Extract the (X, Y) coordinate from the center of the cell holding the provided text.  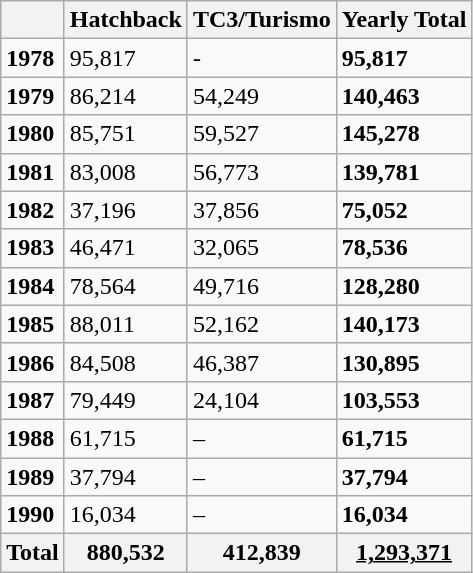
TC3/Turismo (262, 20)
49,716 (262, 286)
1988 (33, 438)
78,536 (404, 248)
1990 (33, 515)
86,214 (126, 96)
1978 (33, 58)
75,052 (404, 210)
1,293,371 (404, 553)
Hatchback (126, 20)
Total (33, 553)
1986 (33, 362)
1983 (33, 248)
88,011 (126, 324)
52,162 (262, 324)
78,564 (126, 286)
37,856 (262, 210)
59,527 (262, 134)
84,508 (126, 362)
56,773 (262, 172)
37,196 (126, 210)
46,471 (126, 248)
412,839 (262, 553)
1982 (33, 210)
140,173 (404, 324)
24,104 (262, 400)
46,387 (262, 362)
1979 (33, 96)
139,781 (404, 172)
1981 (33, 172)
140,463 (404, 96)
880,532 (126, 553)
1987 (33, 400)
1980 (33, 134)
32,065 (262, 248)
- (262, 58)
145,278 (404, 134)
Yearly Total (404, 20)
83,008 (126, 172)
85,751 (126, 134)
54,249 (262, 96)
1984 (33, 286)
1985 (33, 324)
1989 (33, 477)
130,895 (404, 362)
128,280 (404, 286)
79,449 (126, 400)
103,553 (404, 400)
